Output the [X, Y] coordinate of the center of the cell containing the given text.  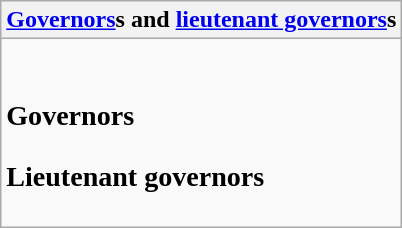
GovernorsLieutenant governors [202, 133]
Governorss and lieutenant governorss [202, 20]
